Return the (x, y) coordinate for the center point of the cell that contains the specified text.  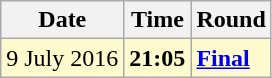
Final (231, 58)
Round (231, 20)
Date (62, 20)
Time (158, 20)
21:05 (158, 58)
9 July 2016 (62, 58)
